From the cell containing the given text, extract its center point as (X, Y) coordinate. 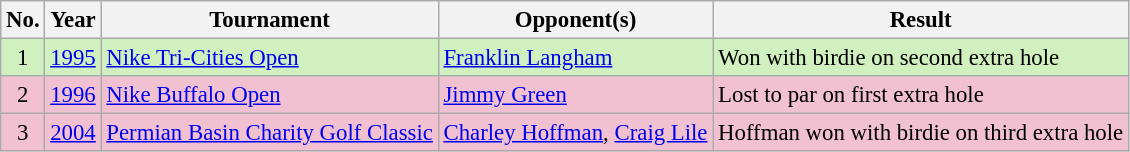
Permian Basin Charity Golf Classic (270, 133)
1996 (73, 95)
3 (23, 133)
1995 (73, 58)
2 (23, 95)
Result (921, 20)
Year (73, 20)
Won with birdie on second extra hole (921, 58)
Nike Buffalo Open (270, 95)
Nike Tri-Cities Open (270, 58)
1 (23, 58)
Opponent(s) (576, 20)
Tournament (270, 20)
No. (23, 20)
Jimmy Green (576, 95)
Franklin Langham (576, 58)
Lost to par on first extra hole (921, 95)
2004 (73, 133)
Hoffman won with birdie on third extra hole (921, 133)
Charley Hoffman, Craig Lile (576, 133)
